Search for the cell housing the specified text and yield its [X, Y] center coordinate. 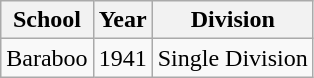
Single Division [232, 58]
Baraboo [47, 58]
1941 [122, 58]
School [47, 20]
Year [122, 20]
Division [232, 20]
